For the text-containing cell, return its midpoint in (X, Y) coordinate format. 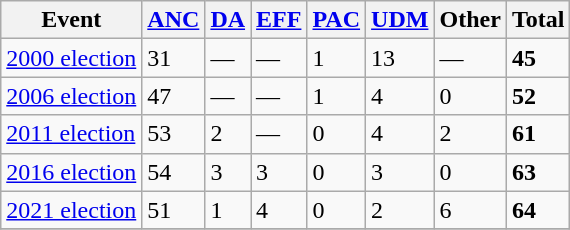
6 (470, 210)
Other (470, 20)
2011 election (72, 134)
ANC (174, 20)
54 (174, 172)
47 (174, 96)
2006 election (72, 96)
51 (174, 210)
PAC (336, 20)
DA (228, 20)
Total (538, 20)
2016 election (72, 172)
EFF (279, 20)
2021 election (72, 210)
52 (538, 96)
53 (174, 134)
UDM (400, 20)
31 (174, 58)
45 (538, 58)
2000 election (72, 58)
61 (538, 134)
Event (72, 20)
63 (538, 172)
64 (538, 210)
13 (400, 58)
